Find where the given text appears and provide that cell's center as [x, y] coordinate. 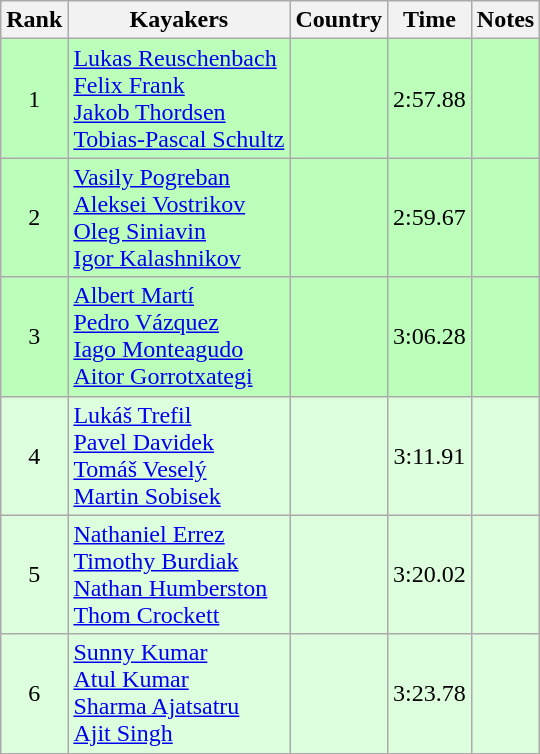
Lukáš TrefilPavel DavidekTomáš VeselýMartin Sobisek [179, 456]
Rank [34, 20]
2 [34, 218]
5 [34, 574]
Notes [505, 20]
Albert MartíPedro VázquezIago MonteagudoAitor Gorrotxategi [179, 336]
6 [34, 694]
Time [430, 20]
2:57.88 [430, 98]
Sunny KumarAtul KumarSharma AjatsatruAjit Singh [179, 694]
2:59.67 [430, 218]
3:06.28 [430, 336]
Lukas ReuschenbachFelix FrankJakob ThordsenTobias-Pascal Schultz [179, 98]
Nathaniel ErrezTimothy BurdiakNathan HumberstonThom Crockett [179, 574]
Vasily PogrebanAleksei VostrikovOleg SiniavinIgor Kalashnikov [179, 218]
3:23.78 [430, 694]
Kayakers [179, 20]
3:20.02 [430, 574]
3:11.91 [430, 456]
4 [34, 456]
Country [339, 20]
1 [34, 98]
3 [34, 336]
